Detect which cell encompasses the target text, then output its [x, y] center coordinate. 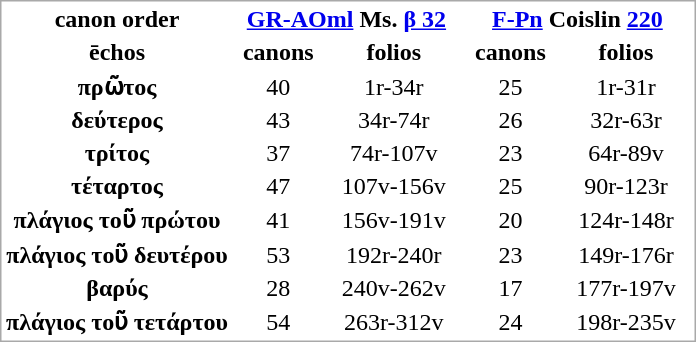
90r-123r [626, 186]
124r-148r [626, 220]
34r-74r [394, 120]
1r-31r [626, 86]
149r-176r [626, 254]
24 [510, 322]
107v-156v [394, 186]
240v-262v [394, 288]
26 [510, 120]
64r-89v [626, 153]
263r-312v [394, 322]
37 [278, 153]
177r-197v [626, 288]
δεύτερος [118, 120]
17 [510, 288]
74r-107v [394, 153]
πρῶτος [118, 86]
40 [278, 86]
192r-240r [394, 254]
20 [510, 220]
43 [278, 120]
198r-235v [626, 322]
F-Pn Coislin 220 [577, 19]
GR-AOml Ms. β 32 [346, 19]
28 [278, 288]
ēchos [118, 53]
τέταρτος [118, 186]
53 [278, 254]
54 [278, 322]
47 [278, 186]
πλάγιος τοῦ πρώτου [118, 220]
canon order [118, 19]
1r-34r [394, 86]
πλάγιος τοῦ δευτέρου [118, 254]
41 [278, 220]
156v-191v [394, 220]
βαρύς [118, 288]
32r-63r [626, 120]
τρίτος [118, 153]
πλάγιος τοῦ τετάρτου [118, 322]
